Identify which cell holds the provided text, then report its (x, y) central coordinate. 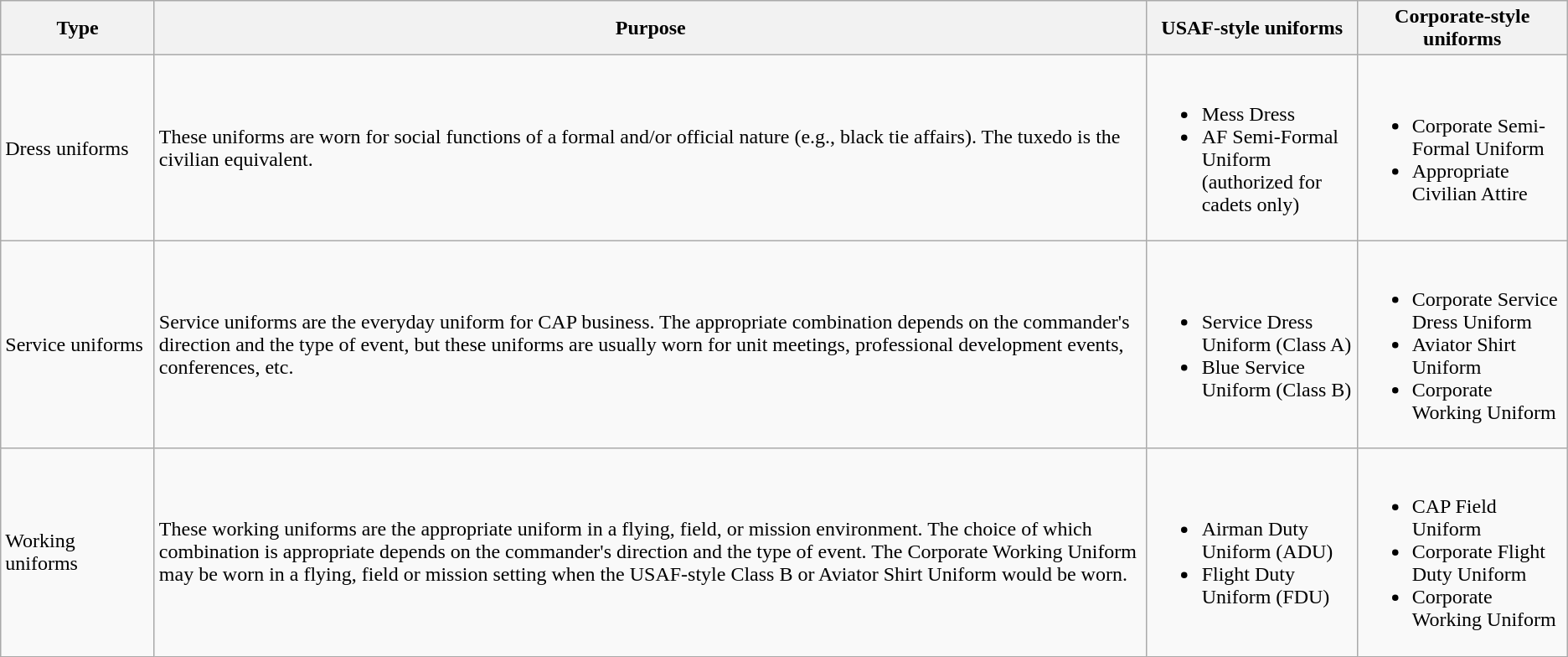
Type (78, 28)
These uniforms are worn for social functions of a formal and/or official nature (e.g., black tie affairs). The tuxedo is the civilian equivalent. (650, 147)
Service uniforms (78, 344)
Airman Duty Uniform (ADU)Flight Duty Uniform (FDU) (1251, 552)
Dress uniforms (78, 147)
Corporate-style uniforms (1462, 28)
Corporate Service Dress UniformAviator Shirt UniformCorporate Working Uniform (1462, 344)
CAP Field UniformCorporate Flight Duty UniformCorporate Working Uniform (1462, 552)
Service Dress Uniform (Class A)Blue Service Uniform (Class B) (1251, 344)
Corporate Semi-Formal UniformAppropriate Civilian Attire (1462, 147)
USAF-style uniforms (1251, 28)
Mess DressAF Semi-Formal Uniform (authorized for cadets only) (1251, 147)
Purpose (650, 28)
Working uniforms (78, 552)
